Detect which cell encompasses the target text, then output its (X, Y) center coordinate. 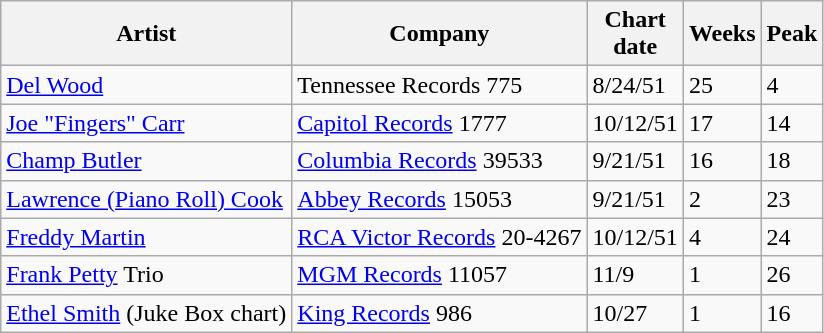
Columbia Records 39533 (440, 161)
Joe "Fingers" Carr (146, 123)
Peak (792, 34)
Lawrence (Piano Roll) Cook (146, 199)
8/24/51 (635, 85)
RCA Victor Records 20-4267 (440, 237)
MGM Records 11057 (440, 275)
Tennessee Records 775 (440, 85)
26 (792, 275)
King Records 986 (440, 313)
25 (722, 85)
23 (792, 199)
Capitol Records 1777 (440, 123)
Artist (146, 34)
Freddy Martin (146, 237)
17 (722, 123)
Company (440, 34)
10/27 (635, 313)
Chartdate (635, 34)
14 (792, 123)
Frank Petty Trio (146, 275)
Weeks (722, 34)
18 (792, 161)
Champ Butler (146, 161)
Ethel Smith (Juke Box chart) (146, 313)
24 (792, 237)
11/9 (635, 275)
2 (722, 199)
Abbey Records 15053 (440, 199)
Del Wood (146, 85)
